Determine the [x, y] coordinate at the center of the cell enclosing the given text.  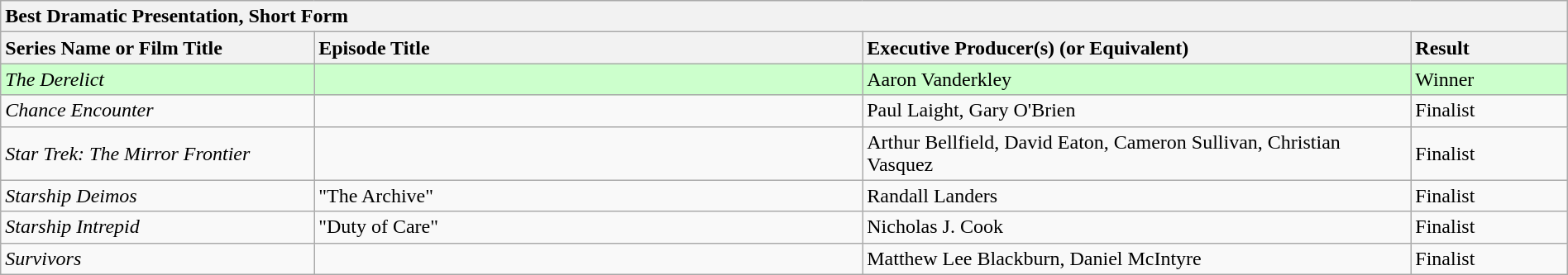
Chance Encounter [157, 111]
Randall Landers [1136, 196]
Result [1489, 48]
Survivors [157, 258]
Paul Laight, Gary O'Brien [1136, 111]
The Derelict [157, 79]
Winner [1489, 79]
Aaron Vanderkley [1136, 79]
Starship Deimos [157, 196]
Matthew Lee Blackburn, Daniel McIntyre [1136, 258]
Star Trek: The Mirror Frontier [157, 154]
Executive Producer(s) (or Equivalent) [1136, 48]
Best Dramatic Presentation, Short Form [784, 17]
Arthur Bellfield, David Eaton, Cameron Sullivan, Christian Vasquez [1136, 154]
Starship Intrepid [157, 227]
"Duty of Care" [589, 227]
Nicholas J. Cook [1136, 227]
"The Archive" [589, 196]
Series Name or Film Title [157, 48]
Episode Title [589, 48]
